Output the (X, Y) coordinate of the center of the cell containing the given text.  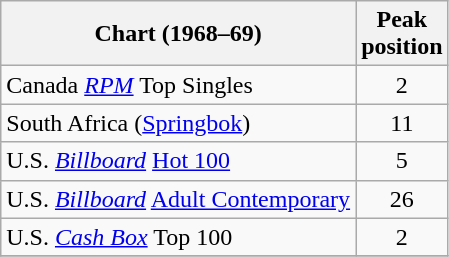
South Africa (Springbok) (178, 123)
Peakposition (402, 34)
U.S. Billboard Hot 100 (178, 161)
Canada RPM Top Singles (178, 85)
U.S. Cash Box Top 100 (178, 237)
Chart (1968–69) (178, 34)
5 (402, 161)
U.S. Billboard Adult Contemporary (178, 199)
11 (402, 123)
26 (402, 199)
